Find where the given text appears and provide that cell's center as (x, y) coordinate. 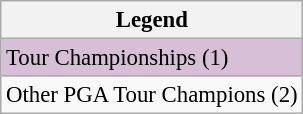
Legend (152, 20)
Other PGA Tour Champions (2) (152, 95)
Tour Championships (1) (152, 58)
